Search for the cell housing the specified text and yield its [x, y] center coordinate. 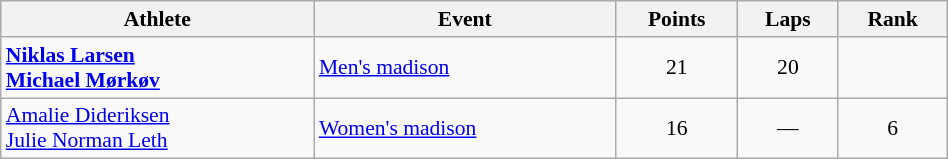
Laps [788, 19]
6 [892, 128]
Women's madison [465, 128]
16 [677, 128]
20 [788, 68]
Amalie DideriksenJulie Norman Leth [158, 128]
Athlete [158, 19]
— [788, 128]
Event [465, 19]
21 [677, 68]
Rank [892, 19]
Points [677, 19]
Niklas LarsenMichael Mørkøv [158, 68]
Men's madison [465, 68]
